Provide the [X, Y] coordinate of the cell's center where the given text is located.  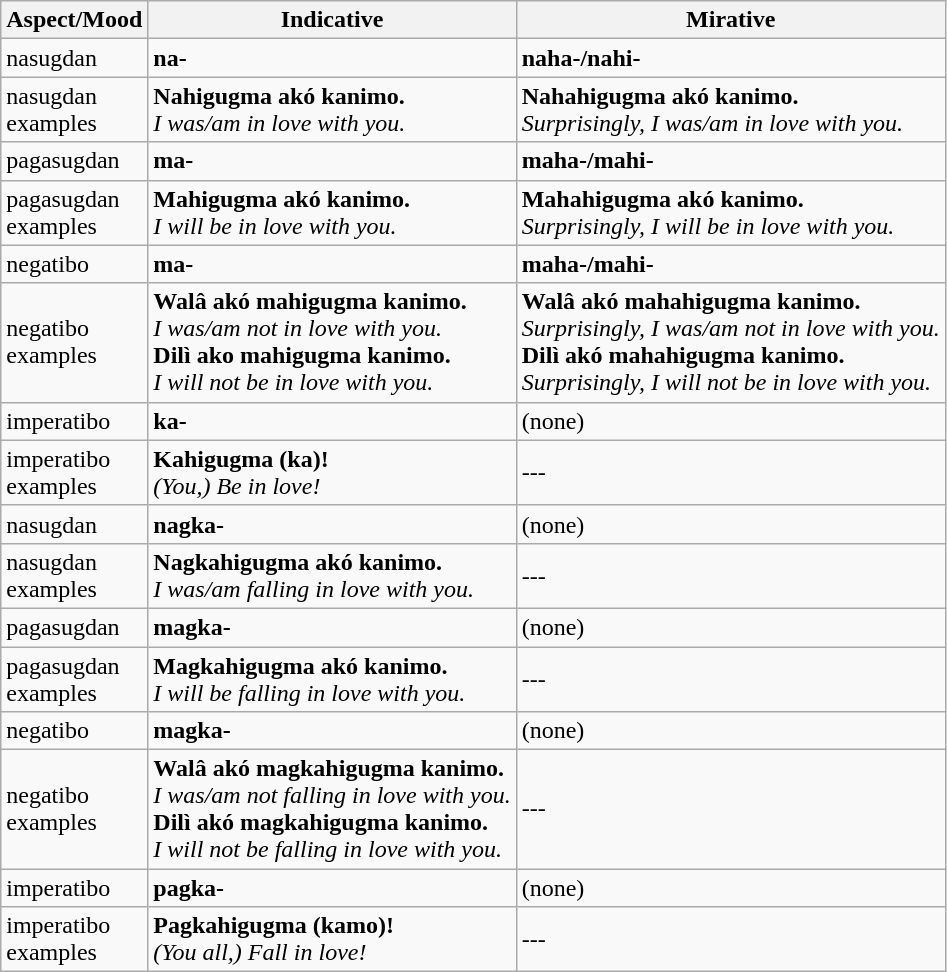
Mirative [730, 20]
Pagkahigugma (kamo)!(You all,) Fall in love! [332, 940]
Magkahigugma akó kanimo.I will be falling in love with you. [332, 678]
Nahigugma akó kanimo.I was/am in love with you. [332, 110]
Walâ akó mahahigugma kanimo.Surprisingly, I was/am not in love with you.Dilì akó mahahigugma kanimo.Surprisingly, I will not be in love with you. [730, 342]
Indicative [332, 20]
Walâ akó mahigugma kanimo.I was/am not in love with you.Dilì ako mahigugma kanimo.I will not be in love with you. [332, 342]
Walâ akó magkahigugma kanimo.I was/am not falling in love with you.Dilì akó magkahigugma kanimo.I will not be falling in love with you. [332, 810]
ka- [332, 421]
naha-/nahi- [730, 58]
Aspect/Mood [74, 20]
Mahigugma akó kanimo.I will be in love with you. [332, 212]
Mahahigugma akó kanimo.Surprisingly, I will be in love with you. [730, 212]
Kahigugma (ka)!(You,) Be in love! [332, 472]
pagka- [332, 888]
Nahahigugma akó kanimo.Surprisingly, I was/am in love with you. [730, 110]
na- [332, 58]
nagka- [332, 524]
Nagkahigugma akó kanimo.I was/am falling in love with you. [332, 576]
